Identify which cell holds the provided text, then report its [X, Y] central coordinate. 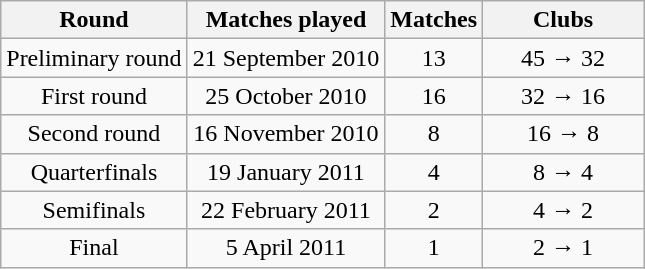
Matches [434, 20]
Quarterfinals [94, 172]
5 April 2011 [286, 248]
4 → 2 [564, 210]
Clubs [564, 20]
32 → 16 [564, 96]
19 January 2011 [286, 172]
16 November 2010 [286, 134]
1 [434, 248]
2 [434, 210]
45 → 32 [564, 58]
2 → 1 [564, 248]
8 [434, 134]
22 February 2011 [286, 210]
16 → 8 [564, 134]
Semifinals [94, 210]
Matches played [286, 20]
4 [434, 172]
16 [434, 96]
First round [94, 96]
Second round [94, 134]
21 September 2010 [286, 58]
13 [434, 58]
8 → 4 [564, 172]
Final [94, 248]
Preliminary round [94, 58]
25 October 2010 [286, 96]
Round [94, 20]
